Search for the cell housing the specified text and yield its [x, y] center coordinate. 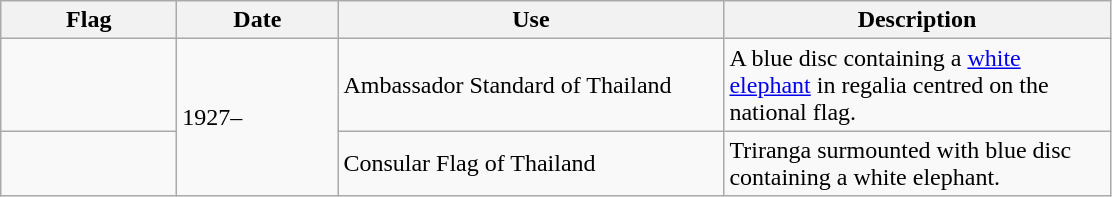
Use [531, 20]
Description [917, 20]
Consular Flag of Thailand [531, 164]
Flag [89, 20]
A blue disc containing a white elephant in regalia centred on the national flag. [917, 85]
Ambassador Standard of Thailand [531, 85]
Triranga surmounted with blue disc containing a white elephant. [917, 164]
Date [258, 20]
1927– [258, 118]
